Extract the (X, Y) coordinate from the center of the cell holding the provided text.  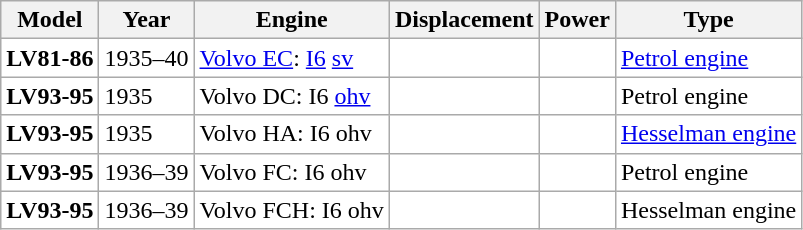
LV81-86 (50, 58)
Model (50, 20)
Volvo FCH: I6 ohv (292, 210)
Volvo DC: I6 ohv (292, 96)
1935–40 (146, 58)
Type (708, 20)
Volvo HA: I6 ohv (292, 134)
Volvo EC: I6 sv (292, 58)
Displacement (464, 20)
Power (577, 20)
Year (146, 20)
Engine (292, 20)
Volvo FC: I6 ohv (292, 172)
